Pinpoint the cell where the given text exists, returning its [x, y] midpoint coordinate. 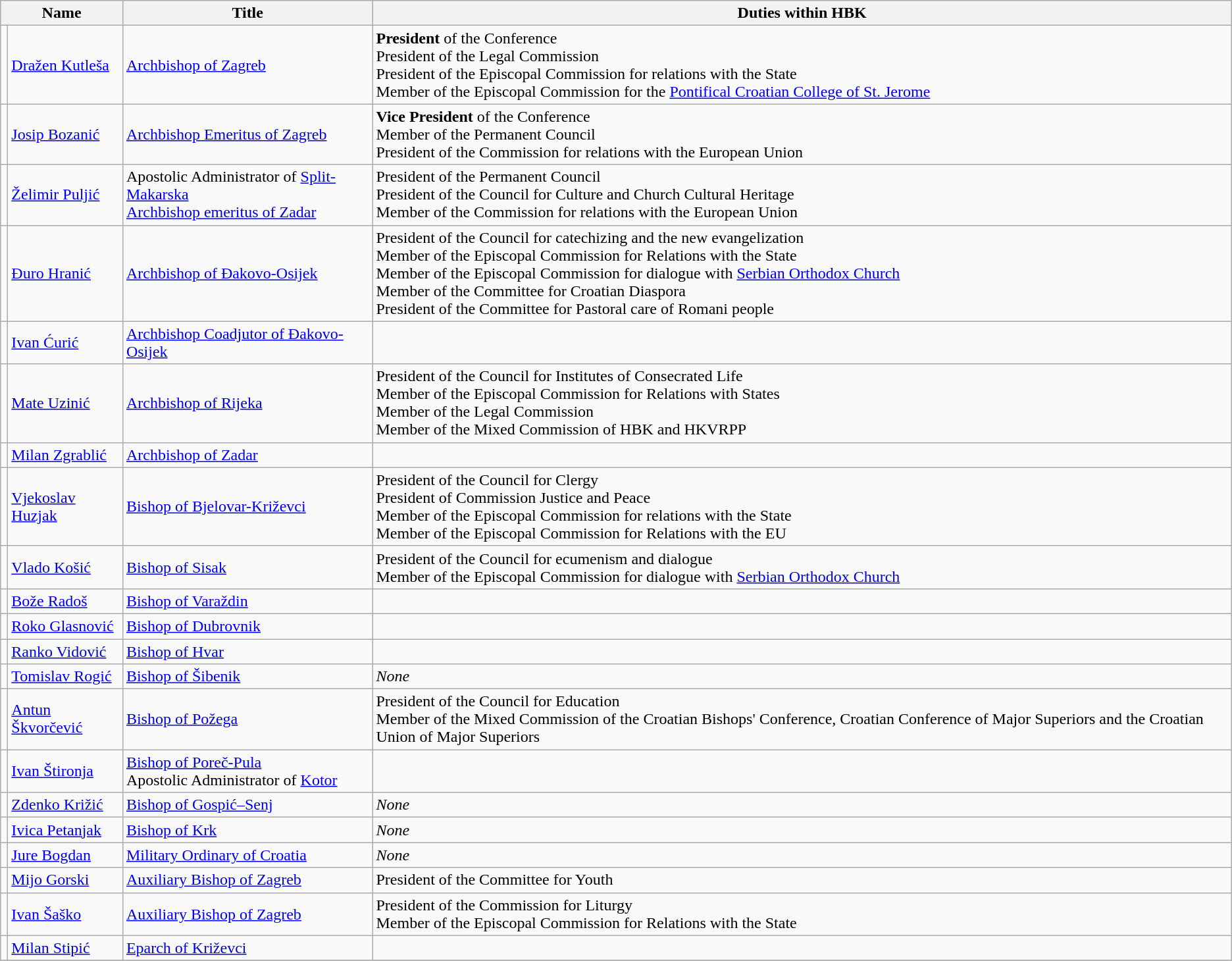
Archbishop Coadjutor of Đakovo-Osijek [247, 342]
Đuro Hranić [66, 273]
President of the Committee for Youth [802, 880]
Bishop of Bjelovar-Križevci [247, 507]
Ivan Štironja [66, 771]
Bishop of Gospić–Senj [247, 805]
Apostolic Administrator of Split-MakarskaArchbishop emeritus of Zadar [247, 195]
Bože Radoš [66, 601]
Antun Škvorčević [66, 719]
President of the Council for ecumenism and dialogueMember of the Episcopal Commission for dialogue with Serbian Orthodox Church [802, 567]
Mate Uzinić [66, 403]
Želimir Puljić [66, 195]
Archbishop of Zagreb [247, 65]
Bishop of Dubrovnik [247, 626]
Archbishop of Rijeka [247, 403]
Ivan Šaško [66, 914]
Bishop of Hvar [247, 651]
Bishop of Sisak [247, 567]
Ranko Vidović [66, 651]
Title [247, 13]
Milan Stipić [66, 948]
Ivan Ćurić [66, 342]
Zdenko Križić [66, 805]
Name [62, 13]
Archbishop of Zadar [247, 455]
Milan Zgrablić [66, 455]
Vjekoslav Huzjak [66, 507]
Bishop of Poreč-PulaApostolic Administrator of Kotor [247, 771]
Tomislav Rogić [66, 677]
Josip Bozanić [66, 134]
Mijo Gorski [66, 880]
Bishop of Varaždin [247, 601]
Archbishop of Đakovo-Osijek [247, 273]
Vlado Košić [66, 567]
Jure Bogdan [66, 855]
Ivica Petanjak [66, 830]
Roko Glasnović [66, 626]
Eparch of Križevci [247, 948]
Vice President of the ConferenceMember of the Permanent CouncilPresident of the Commission for relations with the European Union [802, 134]
Military Ordinary of Croatia [247, 855]
President of the Commission for LiturgyMember of the Episcopal Commission for Relations with the State [802, 914]
Bishop of Požega [247, 719]
Bishop of Krk [247, 830]
Dražen Kutleša [66, 65]
Duties within HBK [802, 13]
Bishop of Šibenik [247, 677]
Archbishop Emeritus of Zagreb [247, 134]
